Scan for the cell matching the given text and deliver its (x, y) coordinate at center. 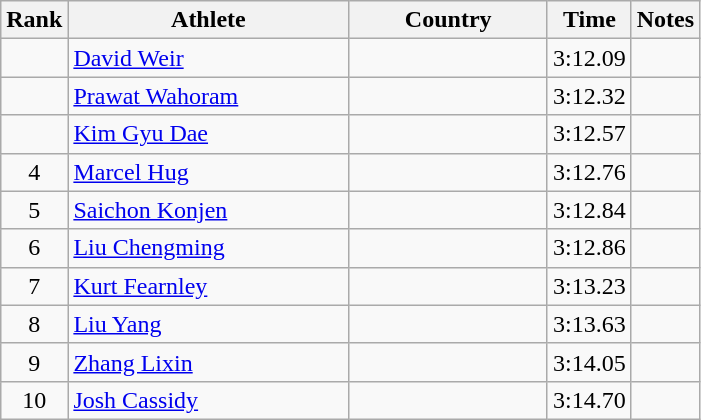
3:12.86 (589, 248)
10 (34, 400)
3:14.70 (589, 400)
3:14.05 (589, 362)
3:13.23 (589, 286)
Country (448, 20)
7 (34, 286)
Athlete (208, 20)
3:12.84 (589, 210)
6 (34, 248)
Saichon Konjen (208, 210)
Marcel Hug (208, 172)
9 (34, 362)
3:12.32 (589, 96)
3:12.57 (589, 134)
Josh Cassidy (208, 400)
Liu Yang (208, 324)
4 (34, 172)
Kurt Fearnley (208, 286)
David Weir (208, 58)
Rank (34, 20)
Liu Chengming (208, 248)
3:12.76 (589, 172)
Zhang Lixin (208, 362)
Prawat Wahoram (208, 96)
5 (34, 210)
3:12.09 (589, 58)
Notes (665, 20)
Time (589, 20)
8 (34, 324)
Kim Gyu Dae (208, 134)
3:13.63 (589, 324)
